Capture the cell that displays the provided text and extract its (x, y) central coordinate. 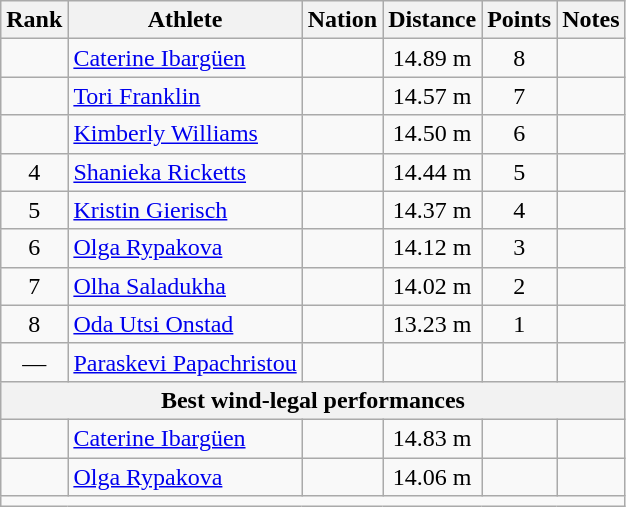
2 (520, 286)
14.06 m (432, 477)
Notes (591, 20)
14.50 m (432, 134)
Kristin Gierisch (185, 210)
1 (520, 324)
Distance (432, 20)
14.37 m (432, 210)
14.44 m (432, 172)
Nation (342, 20)
14.57 m (432, 96)
14.83 m (432, 438)
Points (520, 20)
14.89 m (432, 58)
Shanieka Ricketts (185, 172)
13.23 m (432, 324)
Olha Saladukha (185, 286)
Athlete (185, 20)
— (34, 362)
Tori Franklin (185, 96)
14.12 m (432, 248)
Oda Utsi Onstad (185, 324)
Kimberly Williams (185, 134)
Paraskevi Papachristou (185, 362)
Rank (34, 20)
3 (520, 248)
14.02 m (432, 286)
Best wind-legal performances (313, 400)
